Scan for the cell matching the given text and deliver its (X, Y) coordinate at center. 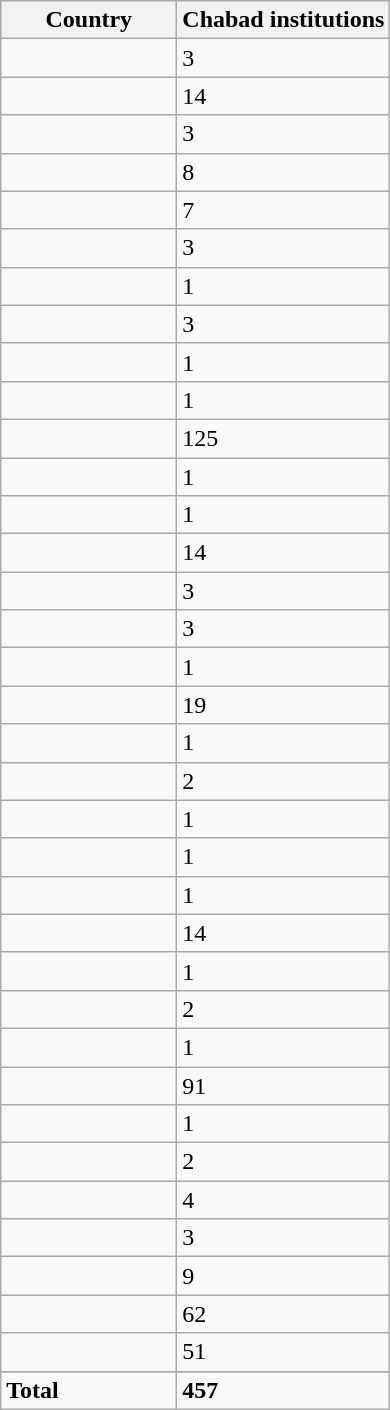
19 (284, 705)
4 (284, 1200)
9 (284, 1276)
91 (284, 1085)
Chabad institutions (284, 20)
125 (284, 438)
62 (284, 1314)
457 (284, 1390)
7 (284, 210)
8 (284, 172)
Country (89, 20)
51 (284, 1352)
Total (89, 1390)
